For the text-containing cell, return its midpoint in [X, Y] coordinate format. 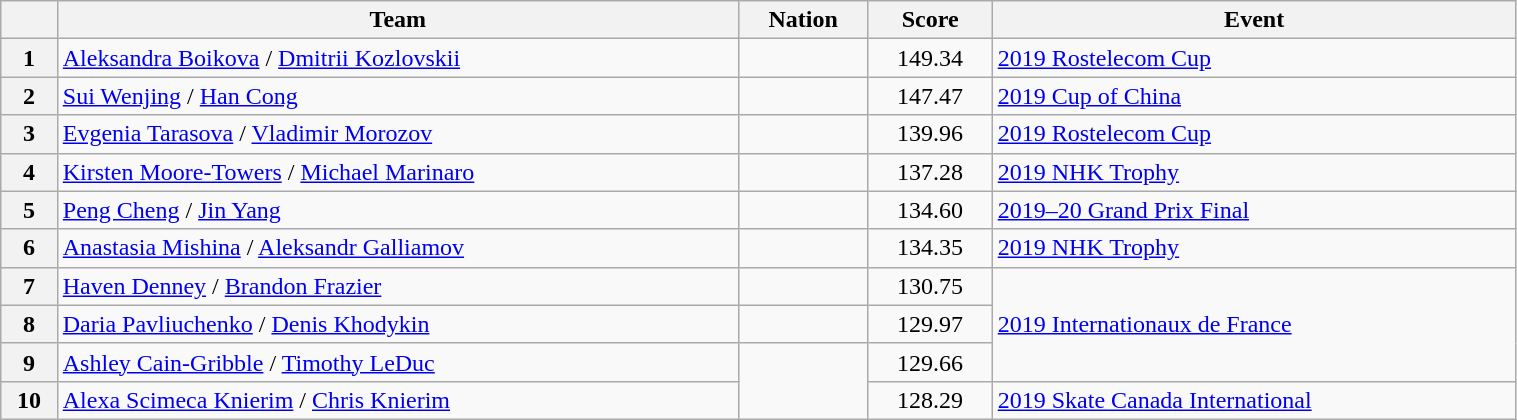
Event [1254, 20]
Sui Wenjing / Han Cong [398, 96]
Daria Pavliuchenko / Denis Khodykin [398, 324]
Kirsten Moore-Towers / Michael Marinaro [398, 172]
9 [30, 362]
Team [398, 20]
137.28 [930, 172]
Nation [803, 20]
2 [30, 96]
8 [30, 324]
7 [30, 286]
130.75 [930, 286]
5 [30, 210]
149.34 [930, 58]
Peng Cheng / Jin Yang [398, 210]
6 [30, 248]
139.96 [930, 134]
Haven Denney / Brandon Frazier [398, 286]
2019 Cup of China [1254, 96]
Score [930, 20]
1 [30, 58]
Evgenia Tarasova / Vladimir Morozov [398, 134]
Anastasia Mishina / Aleksandr Galliamov [398, 248]
134.35 [930, 248]
134.60 [930, 210]
Alexa Scimeca Knierim / Chris Knierim [398, 400]
3 [30, 134]
2019 Internationaux de France [1254, 324]
2019 Skate Canada International [1254, 400]
129.66 [930, 362]
4 [30, 172]
147.47 [930, 96]
2019–20 Grand Prix Final [1254, 210]
129.97 [930, 324]
128.29 [930, 400]
Ashley Cain-Gribble / Timothy LeDuc [398, 362]
10 [30, 400]
Aleksandra Boikova / Dmitrii Kozlovskii [398, 58]
